Detect which cell encompasses the target text, then output its [X, Y] center coordinate. 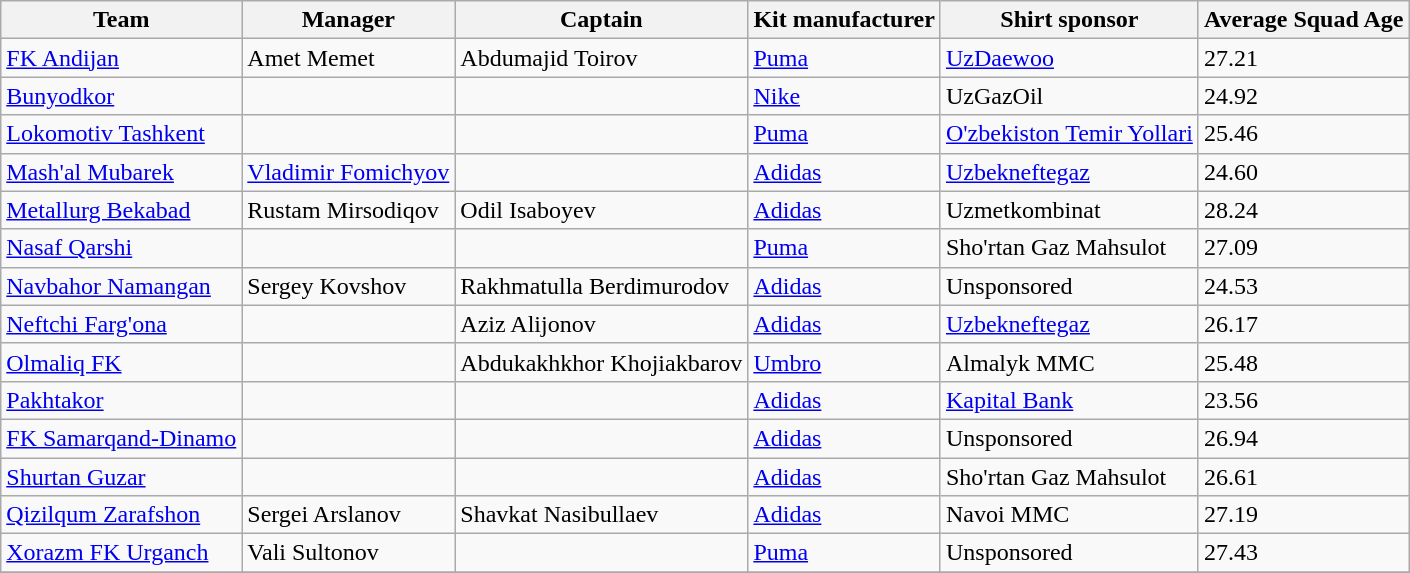
26.94 [1304, 438]
Metallurg Bekabad [122, 210]
Pakhtakor [122, 400]
24.60 [1304, 172]
Navbahor Namangan [122, 286]
Almalyk MMC [1069, 362]
Olmaliq FK [122, 362]
Vladimir Fomichyov [348, 172]
26.61 [1304, 477]
27.19 [1304, 515]
Abdumajid Toirov [602, 58]
Lokomotiv Tashkent [122, 134]
Captain [602, 20]
Umbro [844, 362]
Qizilqum Zarafshon [122, 515]
Rustam Mirsodiqov [348, 210]
27.43 [1304, 553]
Nike [844, 96]
Amet Memet [348, 58]
Neftchi Farg'ona [122, 324]
Vali Sultonov [348, 553]
Sergey Kovshov [348, 286]
Kapital Bank [1069, 400]
Nasaf Qarshi [122, 248]
Rakhmatulla Berdimurodov [602, 286]
Team [122, 20]
Uzmetkombinat [1069, 210]
Abdukakhkhor Khojiakbarov [602, 362]
Odil Isaboyev [602, 210]
Mash'al Mubarek [122, 172]
Shurtan Guzar [122, 477]
UzGazOil [1069, 96]
Aziz Alijonov [602, 324]
Manager [348, 20]
FK Andijan [122, 58]
Sergei Arslanov [348, 515]
Shirt sponsor [1069, 20]
24.92 [1304, 96]
Bunyodkor [122, 96]
Kit manufacturer [844, 20]
Xorazm FK Urganch [122, 553]
27.21 [1304, 58]
UzDaewoo [1069, 58]
Navoi MMC [1069, 515]
26.17 [1304, 324]
24.53 [1304, 286]
FK Samarqand-Dinamo [122, 438]
Average Squad Age [1304, 20]
25.46 [1304, 134]
27.09 [1304, 248]
25.48 [1304, 362]
28.24 [1304, 210]
Shavkat Nasibullaev [602, 515]
O'zbekiston Temir Yollari [1069, 134]
23.56 [1304, 400]
